Capture the cell that displays the provided text and extract its (x, y) central coordinate. 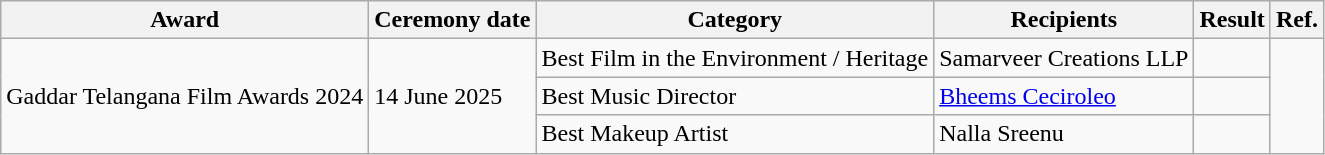
Gaddar Telangana Film Awards 2024 (185, 96)
Ceremony date (452, 20)
Best Film in the Environment / Heritage (735, 58)
Recipients (1064, 20)
Bheems Ceciroleo (1064, 96)
Category (735, 20)
Award (185, 20)
14 June 2025 (452, 96)
Result (1232, 20)
Samarveer Creations LLP (1064, 58)
Nalla Sreenu (1064, 134)
Ref. (1296, 20)
Best Makeup Artist (735, 134)
Best Music Director (735, 96)
